Identify which cell holds the provided text, then report its [X, Y] central coordinate. 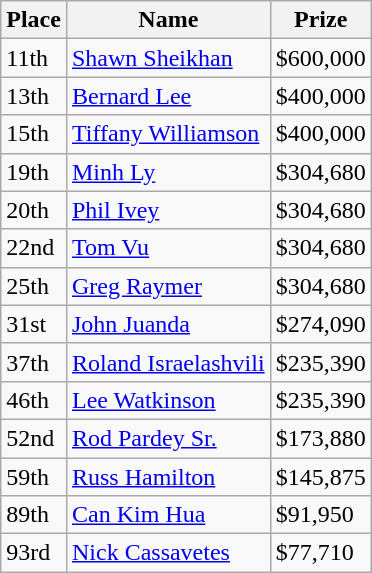
Phil Ivey [168, 210]
Minh Ly [168, 172]
37th [34, 362]
Lee Watkinson [168, 400]
52nd [34, 438]
$600,000 [320, 58]
Nick Cassavetes [168, 553]
Russ Hamilton [168, 477]
93rd [34, 553]
46th [34, 400]
25th [34, 286]
$145,875 [320, 477]
John Juanda [168, 324]
Greg Raymer [168, 286]
Roland Israelashvili [168, 362]
19th [34, 172]
31st [34, 324]
Tom Vu [168, 248]
$274,090 [320, 324]
13th [34, 96]
15th [34, 134]
Place [34, 20]
89th [34, 515]
59th [34, 477]
Shawn Sheikhan [168, 58]
Rod Pardey Sr. [168, 438]
$91,950 [320, 515]
$77,710 [320, 553]
Tiffany Williamson [168, 134]
20th [34, 210]
Name [168, 20]
11th [34, 58]
Bernard Lee [168, 96]
Prize [320, 20]
22nd [34, 248]
$173,880 [320, 438]
Can Kim Hua [168, 515]
